For the text-containing cell, return its midpoint in [X, Y] coordinate format. 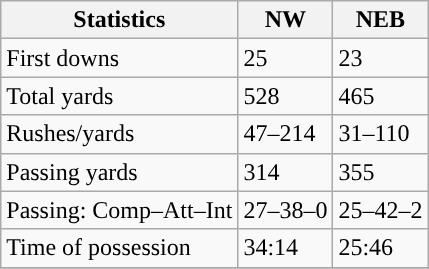
Total yards [120, 96]
23 [380, 58]
NW [286, 20]
Passing yards [120, 172]
25:46 [380, 248]
25–42–2 [380, 210]
Passing: Comp–Att–Int [120, 210]
Statistics [120, 20]
25 [286, 58]
First downs [120, 58]
34:14 [286, 248]
NEB [380, 20]
Time of possession [120, 248]
465 [380, 96]
528 [286, 96]
355 [380, 172]
27–38–0 [286, 210]
47–214 [286, 134]
Rushes/yards [120, 134]
314 [286, 172]
31–110 [380, 134]
